Capture the cell that displays the provided text and extract its (X, Y) central coordinate. 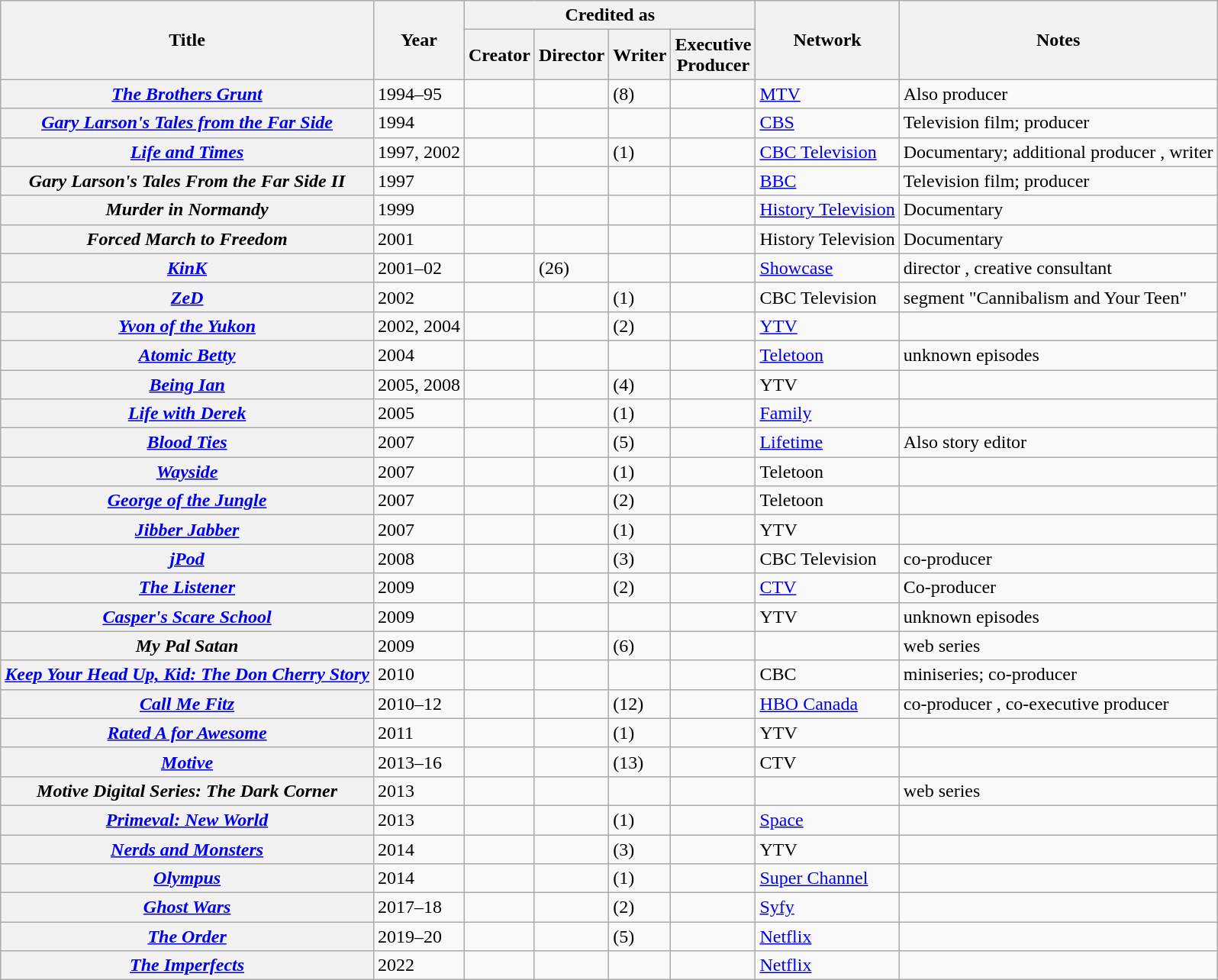
CBC (827, 675)
2001–02 (418, 268)
segment "Cannibalism and Your Teen" (1058, 297)
Director (571, 55)
(13) (640, 762)
2005, 2008 (418, 384)
(26) (571, 268)
KinK (188, 268)
1999 (418, 210)
BBC (827, 181)
Nerds and Monsters (188, 849)
Title (188, 40)
My Pal Satan (188, 646)
2022 (418, 965)
Wayside (188, 472)
Writer (640, 55)
CBS (827, 123)
2019–20 (418, 936)
Also story editor (1058, 443)
Super Channel (827, 878)
The Order (188, 936)
2005 (418, 414)
jPod (188, 559)
Atomic Betty (188, 355)
Rated A for Awesome (188, 733)
Family (827, 414)
Network (827, 40)
The Imperfects (188, 965)
The Brothers Grunt (188, 94)
Documentary; additional producer , writer (1058, 152)
miniseries; co-producer (1058, 675)
ExecutiveProducer (713, 55)
(4) (640, 384)
(6) (640, 646)
Being Ian (188, 384)
Motive (188, 762)
(12) (640, 704)
Motive Digital Series: The Dark Corner (188, 791)
2008 (418, 559)
Co-producer (1058, 588)
Space (827, 820)
Showcase (827, 268)
Creator (499, 55)
2001 (418, 239)
1994–95 (418, 94)
director , creative consultant (1058, 268)
2002 (418, 297)
2011 (418, 733)
2002, 2004 (418, 326)
Murder in Normandy (188, 210)
co-producer (1058, 559)
Ghost Wars (188, 907)
Life with Derek (188, 414)
Gary Larson's Tales From the Far Side II (188, 181)
2010–12 (418, 704)
1994 (418, 123)
2013–16 (418, 762)
co-producer , co-executive producer (1058, 704)
The Listener (188, 588)
1997, 2002 (418, 152)
George of the Jungle (188, 501)
Jibber Jabber (188, 530)
2004 (418, 355)
Blood Ties (188, 443)
HBO Canada (827, 704)
Call Me Fitz (188, 704)
Forced March to Freedom (188, 239)
Syfy (827, 907)
Notes (1058, 40)
Primeval: New World (188, 820)
Keep Your Head Up, Kid: The Don Cherry Story (188, 675)
Year (418, 40)
2010 (418, 675)
Credited as (609, 15)
2017–18 (418, 907)
Olympus (188, 878)
ZeD (188, 297)
1997 (418, 181)
Also producer (1058, 94)
Casper's Scare School (188, 617)
(8) (640, 94)
Lifetime (827, 443)
Yvon of the Yukon (188, 326)
MTV (827, 94)
Gary Larson's Tales from the Far Side (188, 123)
Life and Times (188, 152)
